Return the (x, y) coordinate for the center point of the cell that contains the specified text.  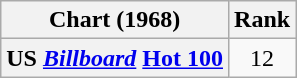
Chart (1968) (115, 20)
US Billboard Hot 100 (115, 58)
Rank (262, 20)
12 (262, 58)
